Locate the cell with the specified text and output its [x, y] center coordinate. 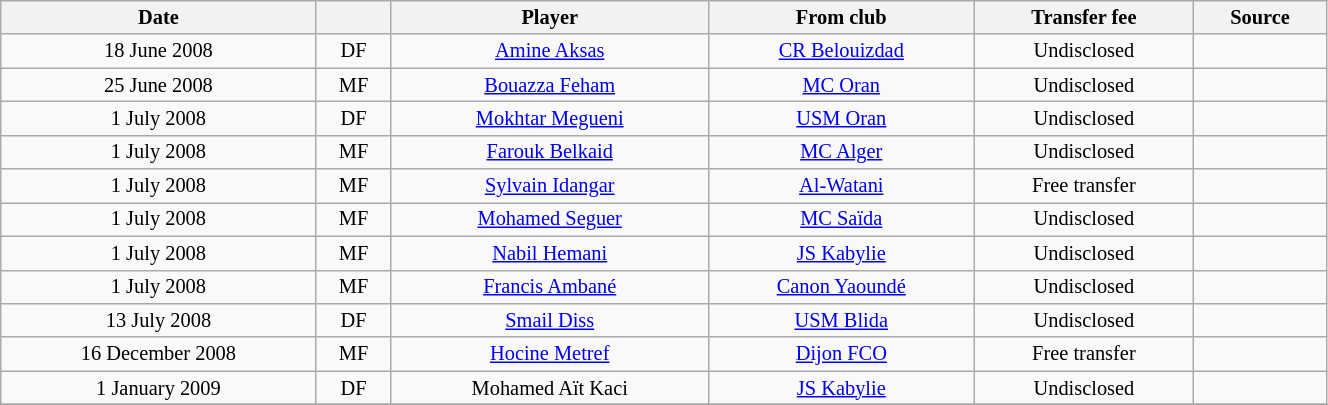
Amine Aksas [550, 51]
Mokhtar Megueni [550, 118]
Mohamed Seguer [550, 219]
CR Belouizdad [841, 51]
Bouazza Feham [550, 85]
Francis Ambané [550, 287]
13 July 2008 [158, 320]
Source [1260, 17]
16 December 2008 [158, 354]
Hocine Metref [550, 354]
25 June 2008 [158, 85]
MC Saïda [841, 219]
USM Blida [841, 320]
From club [841, 17]
Al-Watani [841, 186]
18 June 2008 [158, 51]
USM Oran [841, 118]
Player [550, 17]
Mohamed Aït Kaci [550, 388]
Transfer fee [1084, 17]
MC Oran [841, 85]
Canon Yaoundé [841, 287]
1 January 2009 [158, 388]
Smail Diss [550, 320]
Dijon FCO [841, 354]
Sylvain Idangar [550, 186]
Date [158, 17]
Farouk Belkaid [550, 152]
Nabil Hemani [550, 253]
MC Alger [841, 152]
